Find where the given text appears and provide that cell's center as [x, y] coordinate. 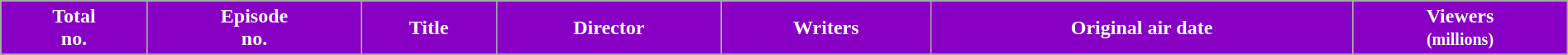
Director [609, 28]
Totalno. [74, 28]
Title [429, 28]
Original air date [1141, 28]
Viewers(millions) [1460, 28]
Episodeno. [254, 28]
Writers [825, 28]
